Find where the given text appears and provide that cell's center as (x, y) coordinate. 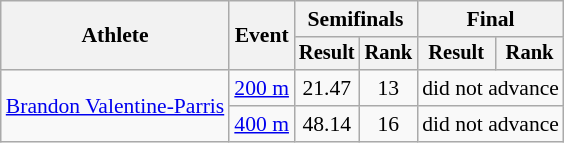
Final (490, 19)
Brandon Valentine-Parris (116, 106)
200 m (262, 88)
Semifinals (356, 19)
Event (262, 36)
Athlete (116, 36)
16 (389, 124)
21.47 (327, 88)
48.14 (327, 124)
400 m (262, 124)
13 (389, 88)
